Search for the cell housing the specified text and yield its (x, y) center coordinate. 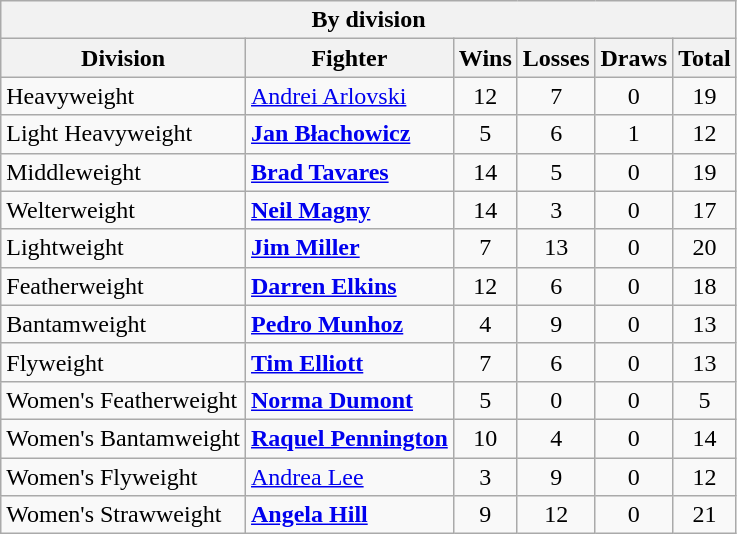
Jim Miller (350, 248)
Andrei Arlovski (350, 96)
Draws (634, 58)
Neil Magny (350, 210)
Women's Flyweight (124, 477)
17 (705, 210)
Tim Elliott (350, 362)
Raquel Pennington (350, 438)
Brad Tavares (350, 172)
1 (634, 134)
20 (705, 248)
Flyweight (124, 362)
Division (124, 58)
Fighter (350, 58)
Women's Featherweight (124, 400)
21 (705, 515)
Women's Strawweight (124, 515)
Norma Dumont (350, 400)
Featherweight (124, 286)
Losses (556, 58)
Lightweight (124, 248)
Middleweight (124, 172)
Jan Błachowicz (350, 134)
By division (369, 20)
Welterweight (124, 210)
Light Heavyweight (124, 134)
Bantamweight (124, 324)
Angela Hill (350, 515)
Wins (485, 58)
Women's Bantamweight (124, 438)
Andrea Lee (350, 477)
18 (705, 286)
Darren Elkins (350, 286)
Total (705, 58)
Pedro Munhoz (350, 324)
10 (485, 438)
Heavyweight (124, 96)
